Detect which cell encompasses the target text, then output its [X, Y] center coordinate. 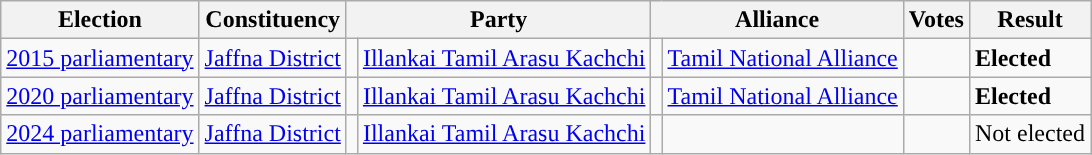
2020 parliamentary [100, 96]
Alliance [777, 20]
Election [100, 20]
Party [498, 20]
2024 parliamentary [100, 134]
Constituency [272, 20]
Not elected [1030, 134]
Result [1030, 20]
2015 parliamentary [100, 58]
Votes [936, 20]
